For the text-containing cell, return its midpoint in (x, y) coordinate format. 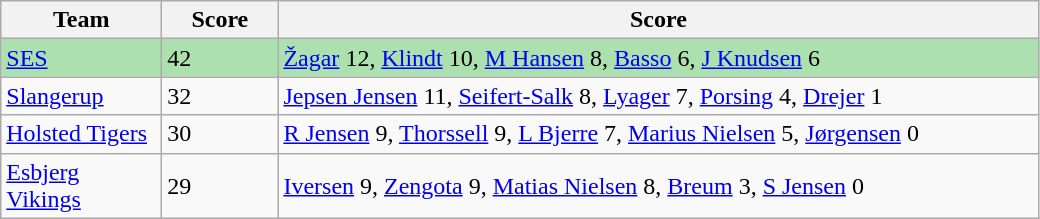
Iversen 9, Zengota 9, Matias Nielsen 8, Breum 3, S Jensen 0 (658, 186)
42 (220, 58)
Jepsen Jensen 11, Seifert-Salk 8, Lyager 7, Porsing 4, Drejer 1 (658, 96)
Esbjerg Vikings (82, 186)
Slangerup (82, 96)
SES (82, 58)
Team (82, 20)
Žagar 12, Klindt 10, M Hansen 8, Basso 6, J Knudsen 6 (658, 58)
R Jensen 9, Thorssell 9, L Bjerre 7, Marius Nielsen 5, Jørgensen 0 (658, 134)
Holsted Tigers (82, 134)
30 (220, 134)
29 (220, 186)
32 (220, 96)
